Capture the cell that displays the provided text and extract its (X, Y) central coordinate. 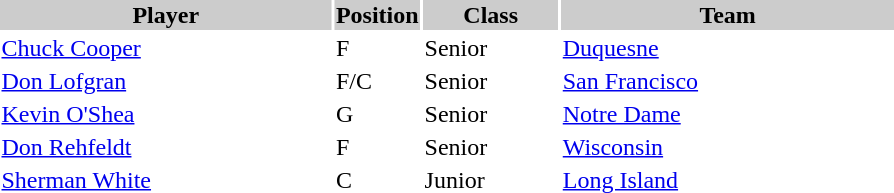
Don Rehfeldt (166, 147)
F/C (377, 81)
Position (377, 15)
Player (166, 15)
Wisconsin (728, 147)
Duquesne (728, 48)
Chuck Cooper (166, 48)
Notre Dame (728, 114)
Don Lofgran (166, 81)
Team (728, 15)
G (377, 114)
San Francisco (728, 81)
Class (490, 15)
Kevin O'Shea (166, 114)
